Pinpoint the cell where the given text exists, returning its [x, y] midpoint coordinate. 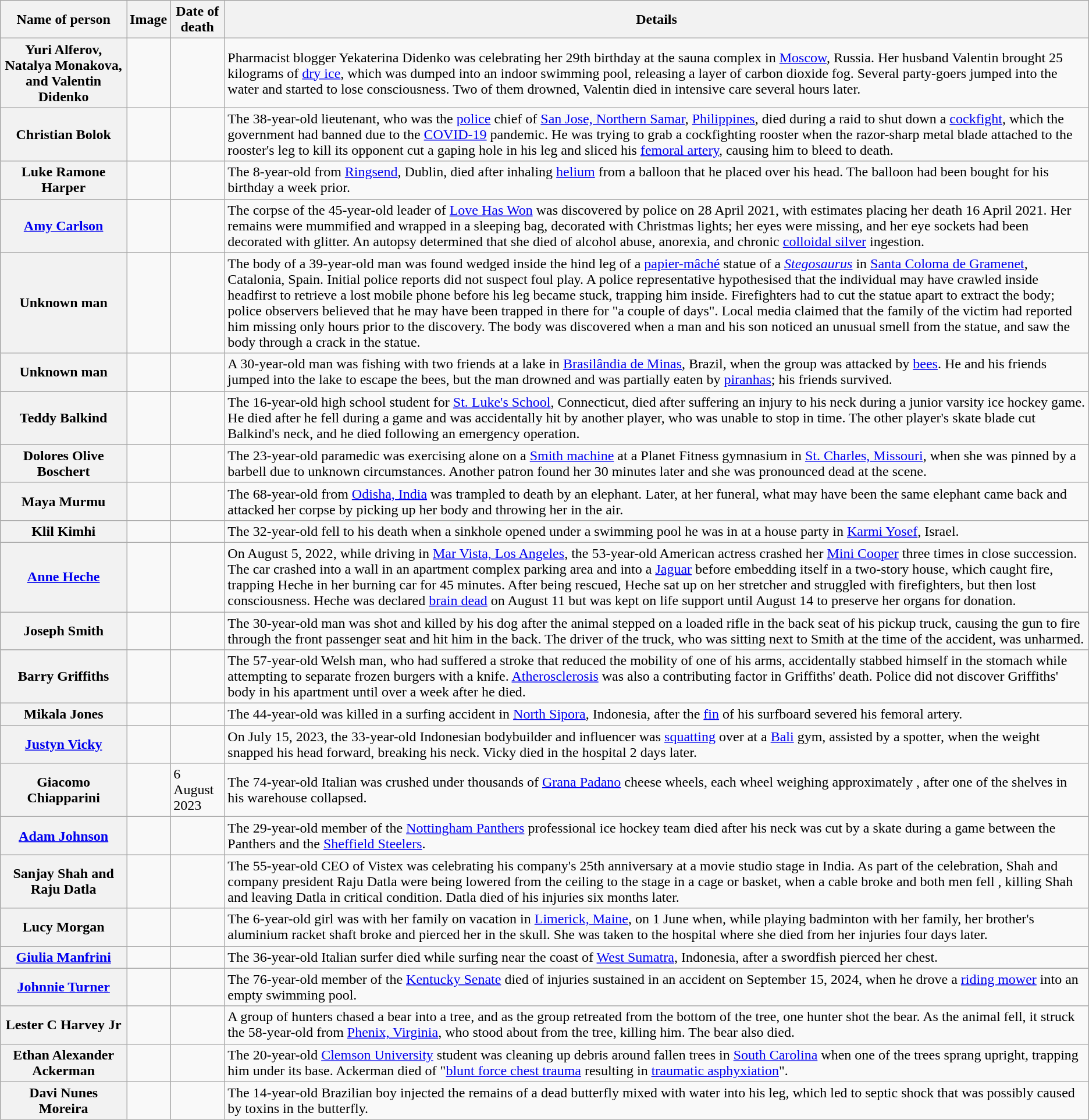
Yuri Alferov, Natalya Monakova, and Valentin Didenko [64, 73]
The 32-year-old fell to his death when a sinkhole opened under a swimming pool he was in at a house party in Karmi Yosef, Israel. [656, 531]
Name of person [64, 20]
Joseph Smith [64, 631]
Lucy Morgan [64, 927]
Anne Heche [64, 577]
Justyn Vicky [64, 745]
Luke Ramone Harper [64, 180]
Maya Murmu [64, 502]
Adam Johnson [64, 835]
Lester C Harvey Jr [64, 1025]
Giacomo Chiapparini [64, 790]
Ethan Alexander Ackerman [64, 1062]
Barry Griffiths [64, 677]
Date of death [198, 20]
Image [149, 20]
The 36-year-old Italian surfer died while surfing near the coast of West Sumatra, Indonesia, after a swordfish pierced her chest. [656, 957]
Johnnie Turner [64, 987]
The 44-year-old was killed in a surfing accident in North Sipora, Indonesia, after the fin of his surfboard severed his femoral artery. [656, 714]
Giulia Manfrini [64, 957]
Davi Nunes Moreira [64, 1101]
Details [656, 20]
Dolores Olive Boschert [64, 463]
Klil Kimhi [64, 531]
Amy Carlson [64, 226]
Mikala Jones [64, 714]
6 August 2023 [198, 790]
Christian Bolok [64, 134]
Sanjay Shah and Raju Datla [64, 881]
Teddy Balkind [64, 418]
